From the cell containing the given text, extract its center point as (x, y) coordinate. 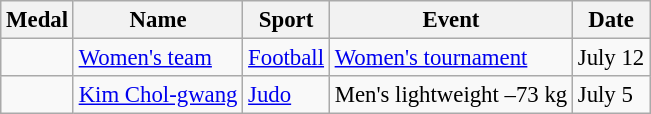
Women's tournament (450, 58)
Date (610, 20)
July 5 (610, 95)
Kim Chol-gwang (158, 95)
Judo (286, 95)
Football (286, 58)
Men's lightweight –73 kg (450, 95)
Women's team (158, 58)
Sport (286, 20)
Event (450, 20)
July 12 (610, 58)
Medal (38, 20)
Name (158, 20)
